Extract the [X, Y] coordinate from the center of the cell holding the provided text.  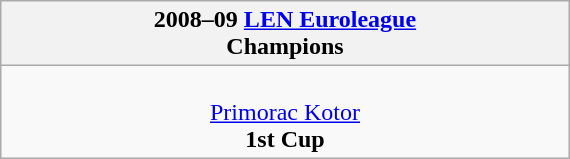
2008–09 LEN EuroleagueChampions [284, 34]
Primorac Kotor1st Cup [284, 112]
